Capture the cell that displays the provided text and extract its (x, y) central coordinate. 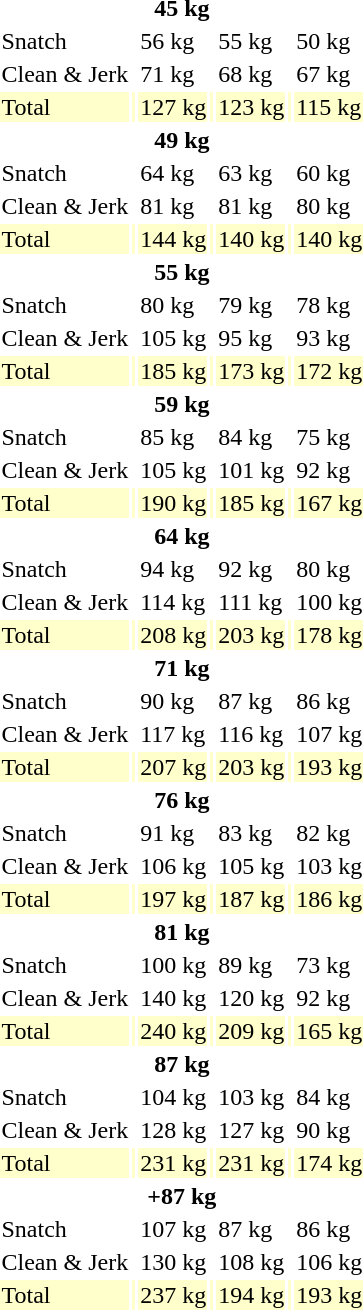
208 kg (174, 635)
209 kg (252, 1031)
55 kg (252, 41)
71 kg (174, 74)
56 kg (174, 41)
111 kg (252, 602)
104 kg (174, 1097)
130 kg (174, 1262)
84 kg (252, 437)
123 kg (252, 107)
103 kg (252, 1097)
190 kg (174, 503)
94 kg (174, 569)
92 kg (252, 569)
197 kg (174, 899)
237 kg (174, 1295)
68 kg (252, 74)
85 kg (174, 437)
207 kg (174, 767)
108 kg (252, 1262)
100 kg (174, 965)
120 kg (252, 998)
95 kg (252, 338)
107 kg (174, 1229)
114 kg (174, 602)
80 kg (174, 305)
117 kg (174, 734)
83 kg (252, 833)
128 kg (174, 1130)
64 kg (174, 173)
90 kg (174, 701)
144 kg (174, 239)
106 kg (174, 866)
187 kg (252, 899)
101 kg (252, 470)
91 kg (174, 833)
116 kg (252, 734)
79 kg (252, 305)
63 kg (252, 173)
240 kg (174, 1031)
89 kg (252, 965)
194 kg (252, 1295)
173 kg (252, 371)
